Output the (x, y) coordinate of the center of the cell containing the given text.  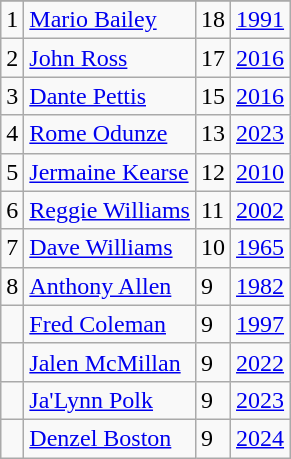
Mario Bailey (110, 20)
11 (212, 210)
7 (12, 248)
10 (212, 248)
Dave Williams (110, 248)
Fred Coleman (110, 324)
1 (12, 20)
2010 (260, 172)
3 (12, 96)
18 (212, 20)
4 (12, 134)
Jalen McMillan (110, 362)
Dante Pettis (110, 96)
1982 (260, 286)
6 (12, 210)
12 (212, 172)
17 (212, 58)
Denzel Boston (110, 438)
John Ross (110, 58)
5 (12, 172)
Ja'Lynn Polk (110, 400)
Jermaine Kearse (110, 172)
Anthony Allen (110, 286)
2024 (260, 438)
1991 (260, 20)
13 (212, 134)
2 (12, 58)
2002 (260, 210)
8 (12, 286)
Reggie Williams (110, 210)
Rome Odunze (110, 134)
1997 (260, 324)
1965 (260, 248)
15 (212, 96)
2022 (260, 362)
